Return the (X, Y) coordinate for the center point of the cell that contains the specified text.  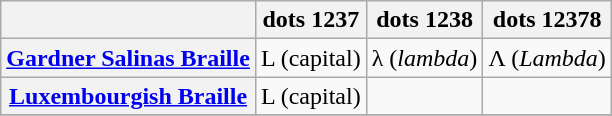
dots 1238 (424, 20)
dots 1237 (310, 20)
dots 12378 (548, 20)
λ (lambda) (424, 58)
Gardner Salinas Braille (128, 58)
Λ (Lambda) (548, 58)
Luxembourgish Braille (128, 96)
